Identify which cell holds the provided text, then report its (x, y) central coordinate. 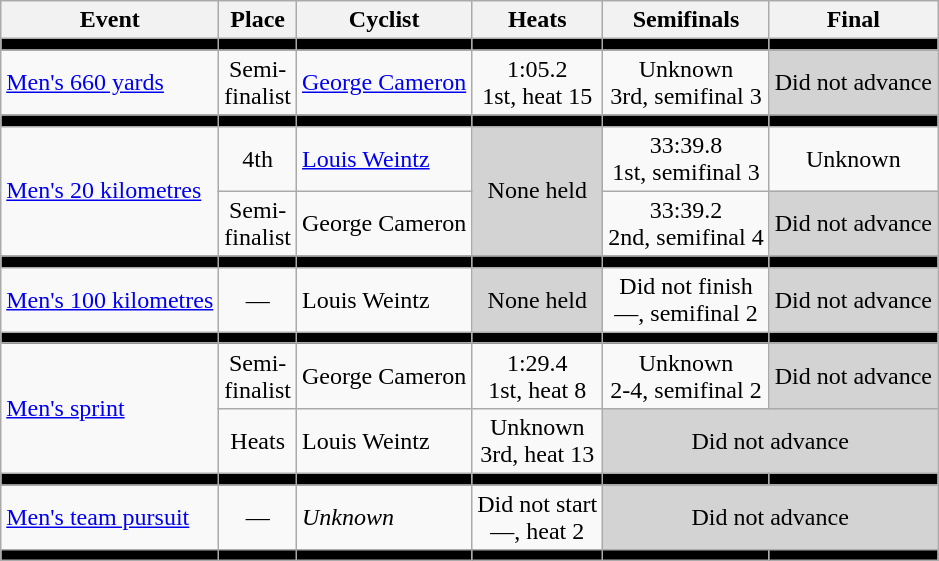
Semifinals (686, 20)
Cyclist (384, 20)
1:05.2 1st, heat 15 (538, 82)
Did not finish —, semifinal 2 (686, 300)
Men's 100 kilometres (110, 300)
33:39.2 2nd, semifinal 4 (686, 224)
Unknown 2-4, semifinal 2 (686, 376)
Did not start —, heat 2 (538, 516)
4th (258, 158)
Men's 660 yards (110, 82)
Event (110, 20)
Place (258, 20)
Men's sprint (110, 408)
33:39.8 1st, semifinal 3 (686, 158)
Final (853, 20)
Men's team pursuit (110, 516)
Unknown 3rd, semifinal 3 (686, 82)
1:29.4 1st, heat 8 (538, 376)
Unknown 3rd, heat 13 (538, 440)
Men's 20 kilometres (110, 191)
